Capture the cell that displays the provided text and extract its [x, y] central coordinate. 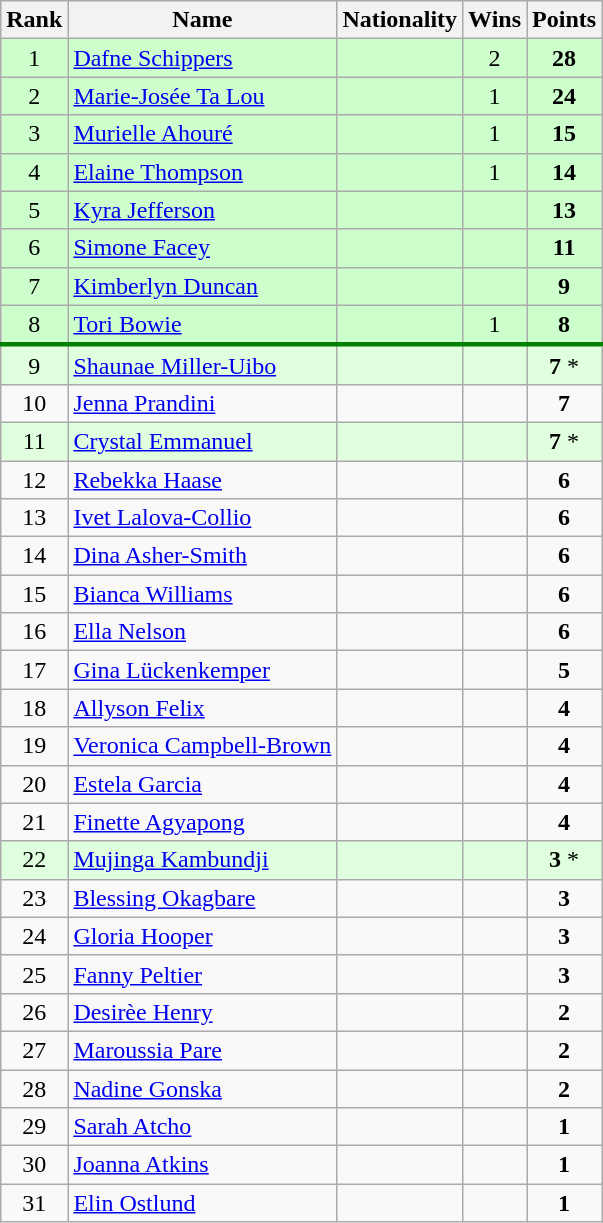
Gina Lückenkemper [202, 670]
10 [34, 403]
Wins [495, 20]
25 [34, 974]
Dina Asher-Smith [202, 556]
Ella Nelson [202, 632]
Elaine Thompson [202, 172]
Bianca Williams [202, 594]
Kimberlyn Duncan [202, 286]
Marie-Josée Ta Lou [202, 96]
Shaunae Miller-Uibo [202, 365]
Points [564, 20]
Tori Bowie [202, 325]
23 [34, 898]
Estela Garcia [202, 784]
21 [34, 822]
Gloria Hooper [202, 936]
26 [34, 1012]
17 [34, 670]
20 [34, 784]
31 [34, 1203]
Maroussia Pare [202, 1050]
Desirèe Henry [202, 1012]
Murielle Ahouré [202, 134]
Ivet Lalova-Collio [202, 518]
Fanny Peltier [202, 974]
Rank [34, 20]
Dafne Schippers [202, 58]
Kyra Jefferson [202, 210]
Blessing Okagbare [202, 898]
Sarah Atcho [202, 1127]
Mujinga Kambundji [202, 860]
29 [34, 1127]
Veronica Campbell-Brown [202, 746]
Name [202, 20]
Simone Facey [202, 248]
Crystal Emmanuel [202, 441]
Allyson Felix [202, 708]
27 [34, 1050]
16 [34, 632]
Elin Ostlund [202, 1203]
Nationality [400, 20]
Jenna Prandini [202, 403]
12 [34, 479]
30 [34, 1165]
Finette Agyapong [202, 822]
Nadine Gonska [202, 1089]
18 [34, 708]
Joanna Atkins [202, 1165]
22 [34, 860]
19 [34, 746]
Rebekka Haase [202, 479]
3 * [564, 860]
